For the text-containing cell, return its midpoint in (x, y) coordinate format. 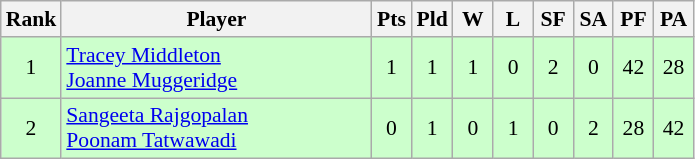
W (473, 19)
PF (633, 19)
Rank (32, 19)
SA (593, 19)
Pts (391, 19)
L (513, 19)
Sangeeta Rajgopalan Poonam Tatwawadi (216, 128)
Tracey Middleton Joanne Muggeridge (216, 68)
Pld (432, 19)
SF (553, 19)
Player (216, 19)
PA (673, 19)
